Return [X, Y] of the center of cell containing provided text 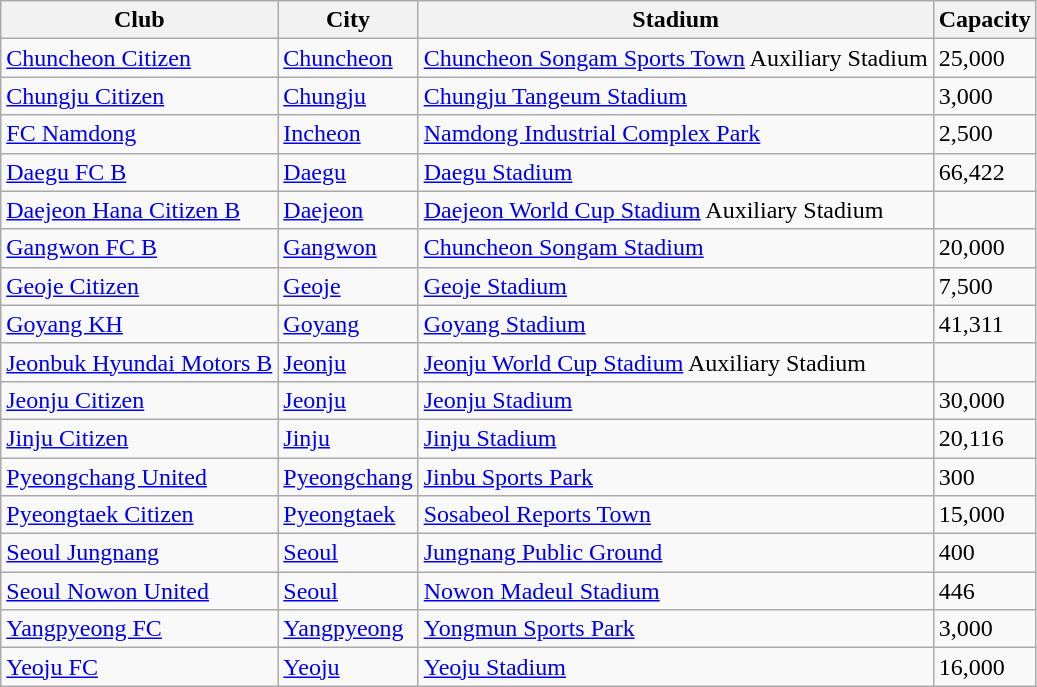
Yangpyeong [348, 629]
25,000 [984, 58]
Chungju Citizen [140, 96]
30,000 [984, 400]
Geoje [348, 286]
446 [984, 591]
Capacity [984, 20]
Chuncheon [348, 58]
Geoje Citizen [140, 286]
41,311 [984, 324]
Chuncheon Songam Sports Town Auxiliary Stadium [676, 58]
Yangpyeong FC [140, 629]
Daejeon World Cup Stadium Auxiliary Stadium [676, 210]
FC Namdong [140, 134]
Jinbu Sports Park [676, 477]
20,116 [984, 438]
Jinju Citizen [140, 438]
Gangwon [348, 248]
Yeoju FC [140, 667]
Jeonju Citizen [140, 400]
Daegu [348, 172]
City [348, 20]
Stadium [676, 20]
400 [984, 553]
Seoul Nowon United [140, 591]
Chungju Tangeum Stadium [676, 96]
Sosabeol Reports Town [676, 515]
Jinju Stadium [676, 438]
Gangwon FC B [140, 248]
Chuncheon Citizen [140, 58]
Goyang KH [140, 324]
Nowon Madeul Stadium [676, 591]
Daegu Stadium [676, 172]
Jeonju Stadium [676, 400]
Goyang [348, 324]
15,000 [984, 515]
16,000 [984, 667]
Chungju [348, 96]
20,000 [984, 248]
Club [140, 20]
Incheon [348, 134]
7,500 [984, 286]
Daejeon [348, 210]
Pyeongtaek [348, 515]
Yongmun Sports Park [676, 629]
66,422 [984, 172]
Pyeongchang [348, 477]
Chuncheon Songam Stadium [676, 248]
Pyeongchang United [140, 477]
Jungnang Public Ground [676, 553]
Jeonju World Cup Stadium Auxiliary Stadium [676, 362]
Namdong Industrial Complex Park [676, 134]
Daejeon Hana Citizen B [140, 210]
Seoul Jungnang [140, 553]
Geoje Stadium [676, 286]
Goyang Stadium [676, 324]
Yeoju Stadium [676, 667]
Yeoju [348, 667]
Jinju [348, 438]
Daegu FC B [140, 172]
2,500 [984, 134]
300 [984, 477]
Pyeongtaek Citizen [140, 515]
Jeonbuk Hyundai Motors B [140, 362]
